Search for the cell housing the specified text and yield its (x, y) center coordinate. 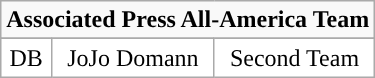
JoJo Domann (134, 58)
DB (26, 58)
Second Team (294, 58)
Associated Press All-America Team (188, 20)
